Determine the (x, y) coordinate at the center of the cell enclosing the given text.  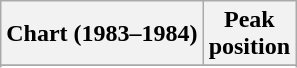
Chart (1983–1984) (102, 34)
Peakposition (249, 34)
